Find where the given text appears and provide that cell's center as (x, y) coordinate. 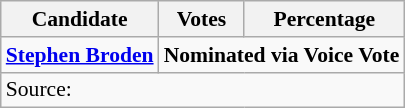
Stephen Broden (80, 55)
Nominated via Voice Vote (282, 55)
Source: (203, 90)
Percentage (324, 19)
Votes (202, 19)
Candidate (80, 19)
